Find where the given text appears and provide that cell's center as (x, y) coordinate. 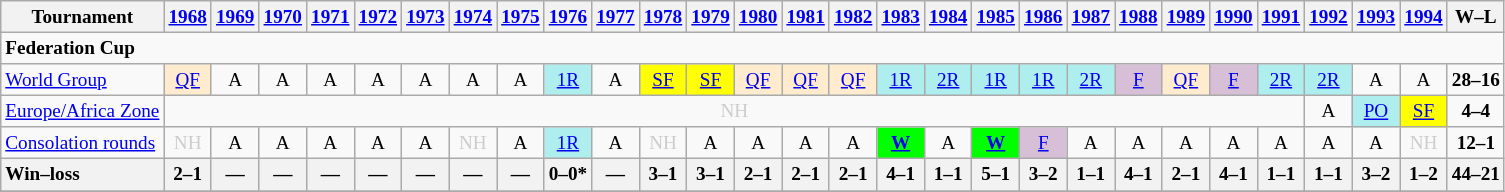
0–0* (568, 175)
28–16 (1476, 80)
4–4 (1476, 111)
W–L (1476, 17)
1983 (901, 17)
5–1 (996, 175)
World Group (82, 80)
Consolation rounds (82, 143)
1976 (568, 17)
Tournament (82, 17)
1973 (426, 17)
1974 (473, 17)
1988 (1139, 17)
1977 (616, 17)
1994 (1424, 17)
1985 (996, 17)
1968 (188, 17)
1978 (663, 17)
1979 (711, 17)
1971 (331, 17)
1990 (1234, 17)
1993 (1376, 17)
1980 (758, 17)
1975 (521, 17)
1986 (1043, 17)
1–2 (1424, 175)
1982 (853, 17)
1992 (1329, 17)
1969 (235, 17)
1970 (283, 17)
12–1 (1476, 143)
PO (1376, 111)
Europe/Africa Zone (82, 111)
1981 (806, 17)
1991 (1281, 17)
1972 (378, 17)
Win–loss (82, 175)
Federation Cup (753, 48)
44–21 (1476, 175)
1984 (948, 17)
1987 (1091, 17)
1989 (1186, 17)
